Find where the given text appears and provide that cell's center as [x, y] coordinate. 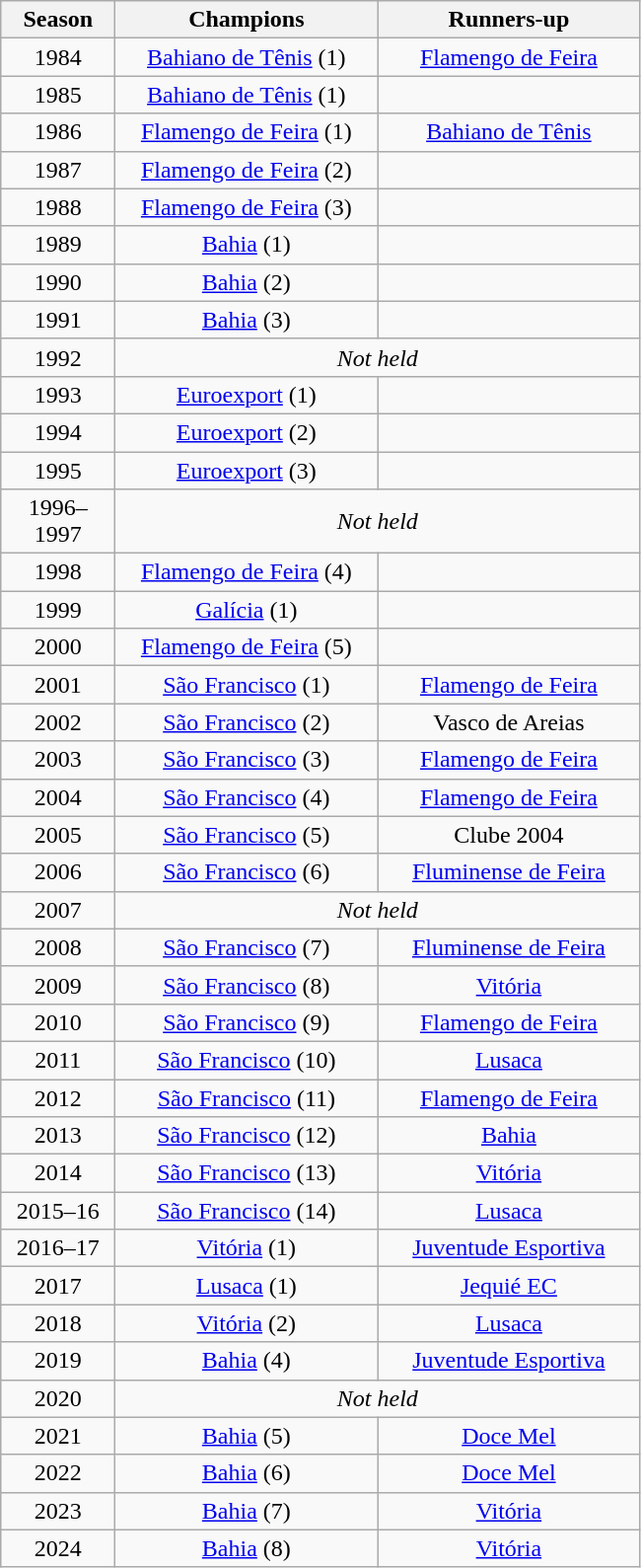
Bahia (3) [247, 320]
Flamengo de Feira (4) [247, 572]
1993 [58, 395]
Galícia (1) [247, 610]
2013 [58, 1136]
São Francisco (5) [247, 835]
1986 [58, 132]
São Francisco (12) [247, 1136]
Clube 2004 [509, 835]
2002 [58, 722]
São Francisco (6) [247, 872]
2007 [58, 910]
1996–1997 [58, 521]
São Francisco (4) [247, 797]
2020 [58, 1398]
2015–16 [58, 1211]
São Francisco (10) [247, 1060]
1990 [58, 282]
2001 [58, 685]
Bahia (5) [247, 1436]
1987 [58, 170]
Bahia (1) [247, 245]
1989 [58, 245]
2017 [58, 1286]
2014 [58, 1173]
São Francisco (1) [247, 685]
2021 [58, 1436]
Bahia (7) [247, 1511]
São Francisco (8) [247, 985]
Bahia [509, 1136]
Vitória (1) [247, 1248]
Flamengo de Feira (1) [247, 132]
1994 [58, 432]
Vitória (2) [247, 1323]
2019 [58, 1361]
São Francisco (9) [247, 1022]
São Francisco (11) [247, 1098]
2008 [58, 947]
Lusaca (1) [247, 1286]
Bahia (8) [247, 1548]
Runners-up [509, 20]
Euroexport (3) [247, 471]
São Francisco (2) [247, 722]
1991 [58, 320]
2003 [58, 760]
1988 [58, 207]
Season [58, 20]
2024 [58, 1548]
Bahia (6) [247, 1473]
2018 [58, 1323]
2023 [58, 1511]
Vasco de Areias [509, 722]
Bahia (2) [247, 282]
1995 [58, 471]
2004 [58, 797]
São Francisco (13) [247, 1173]
2006 [58, 872]
1985 [58, 95]
São Francisco (14) [247, 1211]
2009 [58, 985]
Flamengo de Feira (2) [247, 170]
Euroexport (1) [247, 395]
1998 [58, 572]
Bahia (4) [247, 1361]
1999 [58, 610]
2000 [58, 647]
São Francisco (7) [247, 947]
São Francisco (3) [247, 760]
2005 [58, 835]
Bahiano de Tênis [509, 132]
2022 [58, 1473]
2010 [58, 1022]
Euroexport (2) [247, 432]
2012 [58, 1098]
1984 [58, 57]
Flamengo de Feira (3) [247, 207]
Flamengo de Feira (5) [247, 647]
2011 [58, 1060]
1992 [58, 357]
2016–17 [58, 1248]
Jequié EC [509, 1286]
Champions [247, 20]
